Search for the cell housing the specified text and yield its (x, y) center coordinate. 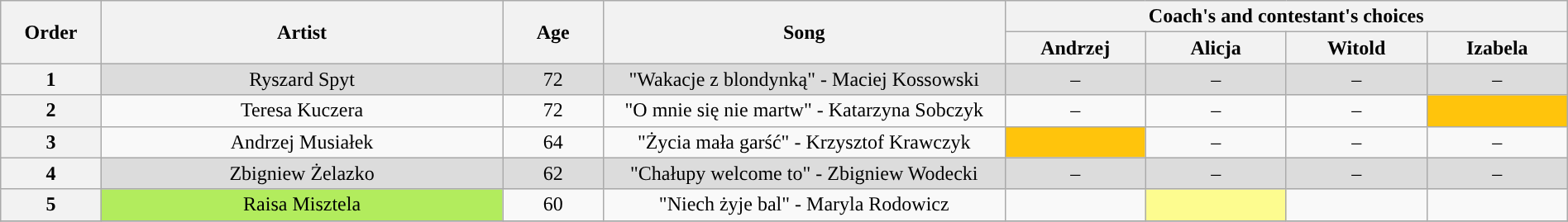
"O mnie się nie martw" - Katarzyna Sobczyk (804, 111)
5 (51, 205)
Izabela (1497, 48)
4 (51, 173)
Coach's and contestant's choices (1286, 17)
Age (552, 32)
64 (552, 142)
1 (51, 79)
"Chałupy welcome to" - Zbigniew Wodecki (804, 173)
Zbigniew Żelazko (302, 173)
"Życia mała garść" - Krzysztof Krawczyk (804, 142)
Ryszard Spyt (302, 79)
60 (552, 205)
Andrzej Musiałek (302, 142)
Raisa Misztela (302, 205)
Order (51, 32)
Witold (1356, 48)
62 (552, 173)
Song (804, 32)
"Wakacje z blondynką" - Maciej Kossowski (804, 79)
2 (51, 111)
"Niech żyje bal" - Maryla Rodowicz (804, 205)
Teresa Kuczera (302, 111)
Artist (302, 32)
3 (51, 142)
Andrzej (1075, 48)
Alicja (1216, 48)
